Scan for the cell matching the given text and deliver its [x, y] coordinate at center. 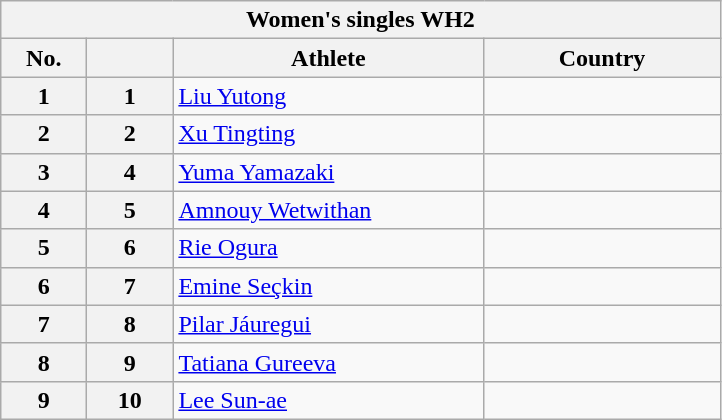
Emine Seçkin [328, 286]
Athlete [328, 58]
Xu Tingting [328, 134]
10 [130, 400]
Yuma Yamazaki [328, 172]
3 [44, 172]
Amnouy Wetwithan [328, 210]
No. [44, 58]
Rie Ogura [328, 248]
Women's singles WH2 [360, 20]
Tatiana Gureeva [328, 362]
Liu Yutong [328, 96]
Pilar Jáuregui [328, 324]
Country [602, 58]
Lee Sun-ae [328, 400]
